For the text-containing cell, return its midpoint in [X, Y] coordinate format. 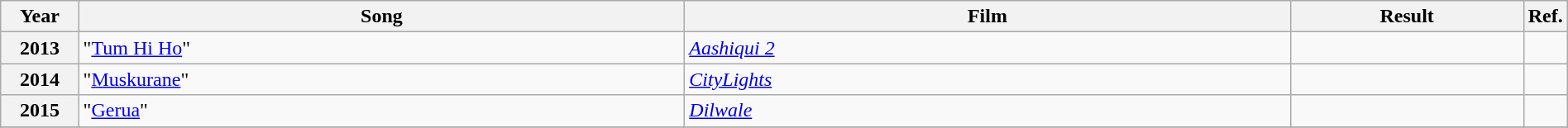
Aashiqui 2 [987, 48]
Ref. [1545, 17]
Year [40, 17]
Dilwale [987, 111]
Song [382, 17]
2014 [40, 79]
"Tum Hi Ho" [382, 48]
2015 [40, 111]
Film [987, 17]
"Muskurane" [382, 79]
Result [1407, 17]
2013 [40, 48]
"Gerua" [382, 111]
CityLights [987, 79]
